From the cell containing the given text, extract its center point as (X, Y) coordinate. 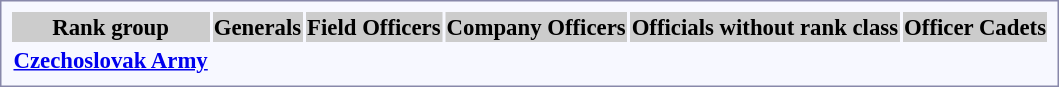
Czechoslovak Army (110, 60)
Generals (257, 27)
Rank group (110, 27)
Company Officers (536, 27)
Officer Cadets (976, 27)
Field Officers (374, 27)
Officials without rank class (764, 27)
